Output the [x, y] coordinate of the center of the cell containing the given text.  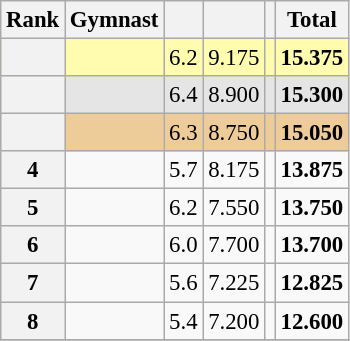
15.050 [312, 133]
12.825 [312, 283]
7.700 [234, 245]
7.200 [234, 321]
4 [33, 170]
5.4 [184, 321]
7.225 [234, 283]
6.4 [184, 95]
12.600 [312, 321]
13.875 [312, 170]
8.900 [234, 95]
6 [33, 245]
15.300 [312, 95]
8 [33, 321]
8.750 [234, 133]
9.175 [234, 58]
5.6 [184, 283]
13.750 [312, 208]
5.7 [184, 170]
Total [312, 20]
13.700 [312, 245]
6.0 [184, 245]
5 [33, 208]
8.175 [234, 170]
Rank [33, 20]
15.375 [312, 58]
7.550 [234, 208]
7 [33, 283]
Gymnast [114, 20]
6.3 [184, 133]
